From the cell containing the given text, extract its center point as (x, y) coordinate. 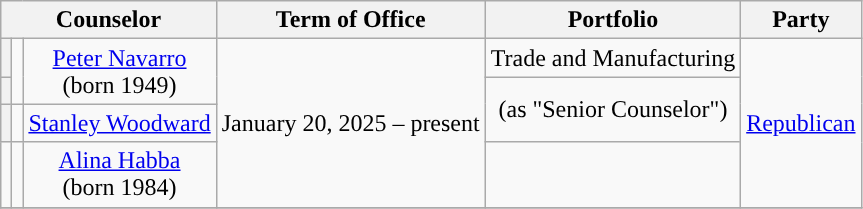
Counselor (108, 20)
Trade and Manufacturing (612, 58)
Portfolio (612, 20)
(as "Senior Counselor") (612, 110)
Peter Navarro(born 1949) (120, 72)
January 20, 2025 – present (350, 123)
Alina Habba(born 1984) (120, 174)
Term of Office (350, 20)
Party (801, 20)
Republican (801, 123)
Stanley Woodward (120, 123)
